Pinpoint the cell where the given text exists, returning its (x, y) midpoint coordinate. 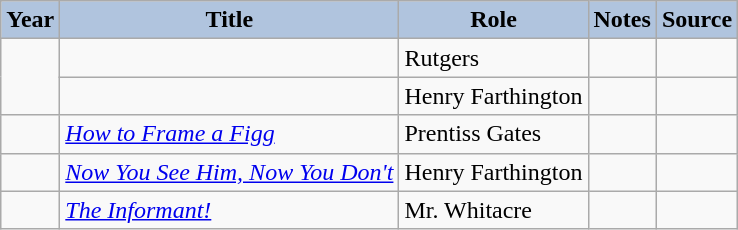
Title (230, 20)
Notes (622, 20)
How to Frame a Figg (230, 134)
Year (30, 20)
Mr. Whitacre (494, 210)
Source (696, 20)
Role (494, 20)
Rutgers (494, 58)
Prentiss Gates (494, 134)
Now You See Him, Now You Don't (230, 172)
The Informant! (230, 210)
